Locate the cell with the specified text and output its (x, y) center coordinate. 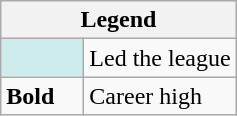
Career high (160, 96)
Led the league (160, 58)
Legend (118, 20)
Bold (42, 96)
